Determine the [x, y] coordinate at the center of the cell enclosing the given text.  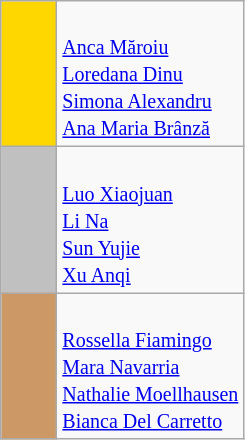
Anca MăroiuLoredana DinuSimona AlexandruAna Maria Brânză [150, 74]
Luo XiaojuanLi NaSun YujieXu Anqi [150, 220]
Rossella FiamingoMara NavarriaNathalie MoellhausenBianca Del Carretto [150, 366]
